Provide the [x, y] coordinate of the cell's center where the given text is located.  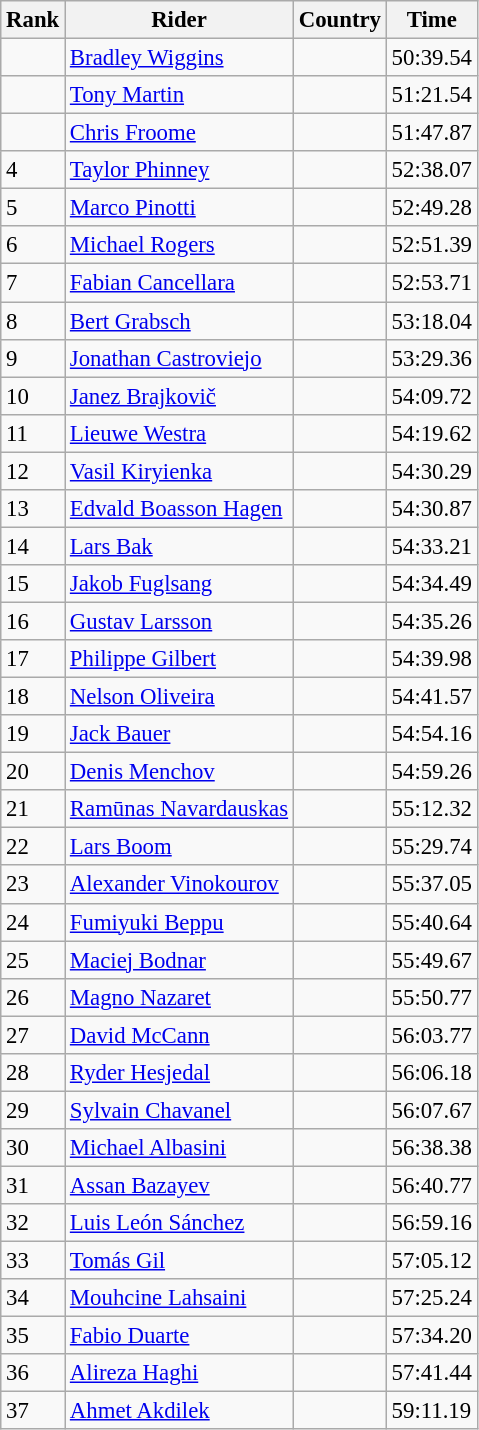
Gustav Larsson [180, 621]
Michael Albasini [180, 1148]
Lars Bak [180, 546]
Janez Brajkovič [180, 396]
35 [33, 1336]
56:40.77 [432, 1185]
54:30.29 [432, 471]
Chris Froome [180, 133]
Denis Menchov [180, 772]
Assan Bazayev [180, 1185]
54:39.98 [432, 659]
Lieuwe Westra [180, 433]
56:59.16 [432, 1223]
19 [33, 734]
Michael Rogers [180, 245]
9 [33, 358]
Vasil Kiryienka [180, 471]
Philippe Gilbert [180, 659]
Magno Nazaret [180, 997]
55:37.05 [432, 885]
Taylor Phinney [180, 170]
27 [33, 1035]
36 [33, 1373]
55:40.64 [432, 922]
24 [33, 922]
51:21.54 [432, 95]
Rider [180, 20]
11 [33, 433]
Maciej Bodnar [180, 960]
Sylvain Chavanel [180, 1110]
7 [33, 283]
21 [33, 809]
23 [33, 885]
Alexander Vinokourov [180, 885]
Marco Pinotti [180, 208]
54:09.72 [432, 396]
David McCann [180, 1035]
14 [33, 546]
18 [33, 697]
Ramūnas Navardauskas [180, 809]
Time [432, 20]
34 [33, 1298]
Tony Martin [180, 95]
54:33.21 [432, 546]
Alireza Haghi [180, 1373]
54:30.87 [432, 509]
51:47.87 [432, 133]
Fumiyuki Beppu [180, 922]
54:19.62 [432, 433]
6 [33, 245]
Nelson Oliveira [180, 697]
53:18.04 [432, 321]
10 [33, 396]
Ahmet Akdilek [180, 1411]
Mouhcine Lahsaini [180, 1298]
Jonathan Castroviejo [180, 358]
52:53.71 [432, 283]
57:41.44 [432, 1373]
54:54.16 [432, 734]
54:34.49 [432, 584]
4 [33, 170]
30 [33, 1148]
Ryder Hesjedal [180, 1073]
55:49.67 [432, 960]
31 [33, 1185]
Fabio Duarte [180, 1336]
22 [33, 847]
29 [33, 1110]
25 [33, 960]
59:11.19 [432, 1411]
15 [33, 584]
13 [33, 509]
28 [33, 1073]
52:38.07 [432, 170]
Edvald Boasson Hagen [180, 509]
57:34.20 [432, 1336]
Fabian Cancellara [180, 283]
55:12.32 [432, 809]
Bradley Wiggins [180, 58]
Jack Bauer [180, 734]
56:07.67 [432, 1110]
Jakob Fuglsang [180, 584]
Country [340, 20]
56:06.18 [432, 1073]
57:25.24 [432, 1298]
33 [33, 1261]
54:41.57 [432, 697]
26 [33, 997]
50:39.54 [432, 58]
5 [33, 208]
16 [33, 621]
55:50.77 [432, 997]
54:59.26 [432, 772]
57:05.12 [432, 1261]
20 [33, 772]
52:49.28 [432, 208]
53:29.36 [432, 358]
52:51.39 [432, 245]
54:35.26 [432, 621]
Luis León Sánchez [180, 1223]
56:03.77 [432, 1035]
Bert Grabsch [180, 321]
37 [33, 1411]
55:29.74 [432, 847]
17 [33, 659]
56:38.38 [432, 1148]
32 [33, 1223]
12 [33, 471]
Lars Boom [180, 847]
8 [33, 321]
Tomás Gil [180, 1261]
Rank [33, 20]
